Identify which cell holds the provided text, then report its [X, Y] central coordinate. 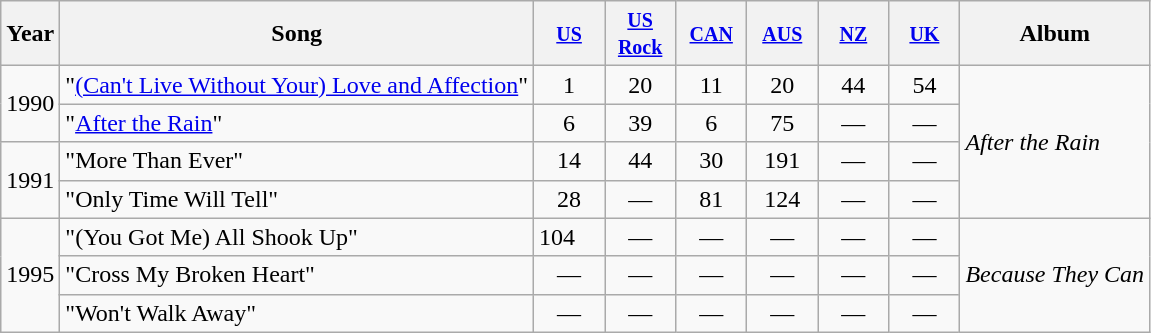
28 [570, 199]
81 [712, 199]
104 [570, 237]
After the Rain [1055, 142]
"Won't Walk Away" [297, 313]
"(You Got Me) All Shook Up" [297, 237]
USRock [640, 34]
"Only Time Will Tell" [297, 199]
Year [30, 34]
124 [782, 199]
Because They Can [1055, 275]
Song [297, 34]
UK [924, 34]
30 [712, 161]
"More Than Ever" [297, 161]
CAN [712, 34]
"(Can't Live Without Your) Love and Affection" [297, 85]
NZ [854, 34]
1 [570, 85]
1990 [30, 104]
US [570, 34]
Album [1055, 34]
54 [924, 85]
11 [712, 85]
75 [782, 123]
"After the Rain" [297, 123]
39 [640, 123]
"Cross My Broken Heart" [297, 275]
1991 [30, 180]
14 [570, 161]
1995 [30, 275]
AUS [782, 34]
191 [782, 161]
